From the cell containing the given text, extract its center point as (X, Y) coordinate. 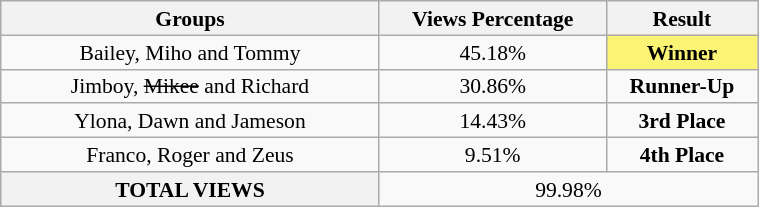
30.86% (492, 86)
Views Percentage (492, 18)
14.43% (492, 121)
Ylona, Dawn and Jameson (190, 121)
Winner (682, 52)
Bailey, Miho and Tommy (190, 52)
TOTAL VIEWS (190, 189)
99.98% (568, 189)
9.51% (492, 155)
45.18% (492, 52)
4th Place (682, 155)
Runner-Up (682, 86)
Result (682, 18)
Groups (190, 18)
3rd Place (682, 121)
Franco, Roger and Zeus (190, 155)
Jimboy, Mikee and Richard (190, 86)
